From the cell containing the given text, extract its center point as (X, Y) coordinate. 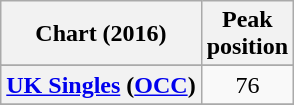
Chart (2016) (101, 34)
76 (247, 85)
Peakposition (247, 34)
UK Singles (OCC) (101, 85)
